Capture the cell that displays the provided text and extract its [X, Y] central coordinate. 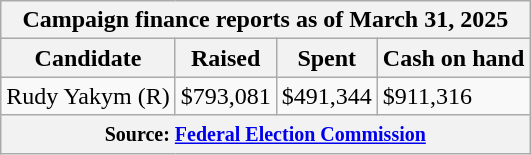
Candidate [88, 58]
Spent [326, 58]
Rudy Yakym (R) [88, 96]
Campaign finance reports as of March 31, 2025 [266, 20]
$491,344 [326, 96]
Cash on hand [453, 58]
$793,081 [226, 96]
$911,316 [453, 96]
Raised [226, 58]
Source: Federal Election Commission [266, 134]
